Locate the cell with the specified text and output its [X, Y] center coordinate. 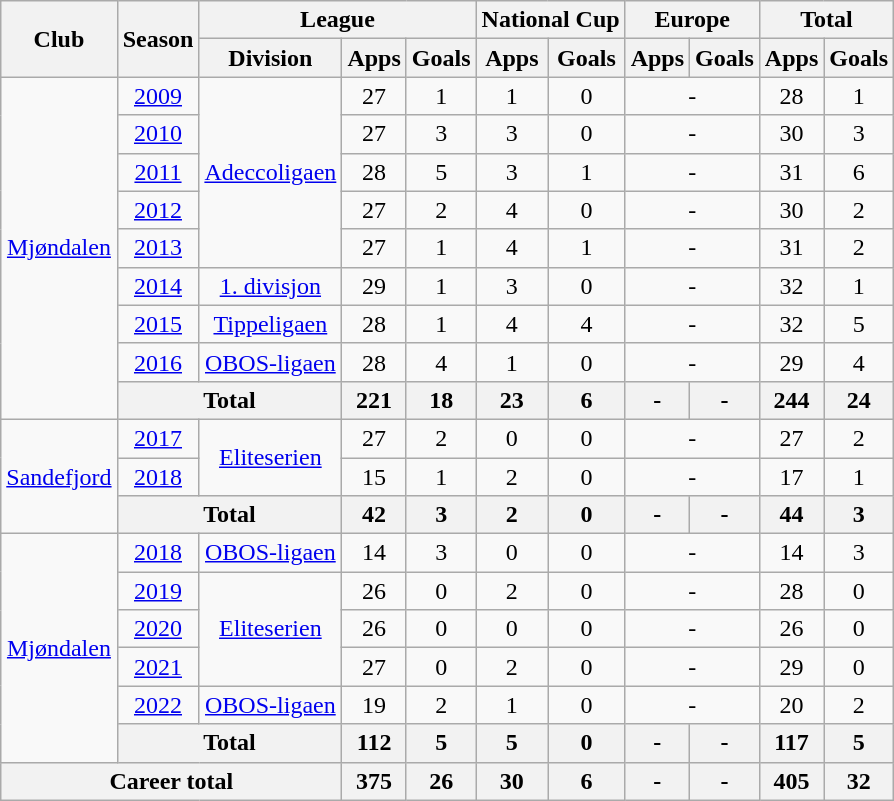
2014 [158, 286]
Sandefjord [59, 476]
2013 [158, 248]
221 [374, 400]
1. divisjon [270, 286]
National Cup [550, 20]
League [338, 20]
2015 [158, 324]
2016 [158, 362]
Europe [692, 20]
244 [791, 400]
2021 [158, 667]
2012 [158, 210]
Career total [172, 781]
2017 [158, 438]
44 [791, 515]
24 [859, 400]
15 [374, 477]
2009 [158, 96]
17 [791, 477]
23 [512, 400]
18 [441, 400]
2019 [158, 591]
Adeccoligaen [270, 172]
2022 [158, 705]
2011 [158, 172]
375 [374, 781]
405 [791, 781]
Season [158, 39]
Club [59, 39]
42 [374, 515]
Tippeligaen [270, 324]
2020 [158, 629]
19 [374, 705]
117 [791, 743]
Division [270, 58]
2010 [158, 134]
112 [374, 743]
20 [791, 705]
